Return [x, y] of the center of cell containing provided text 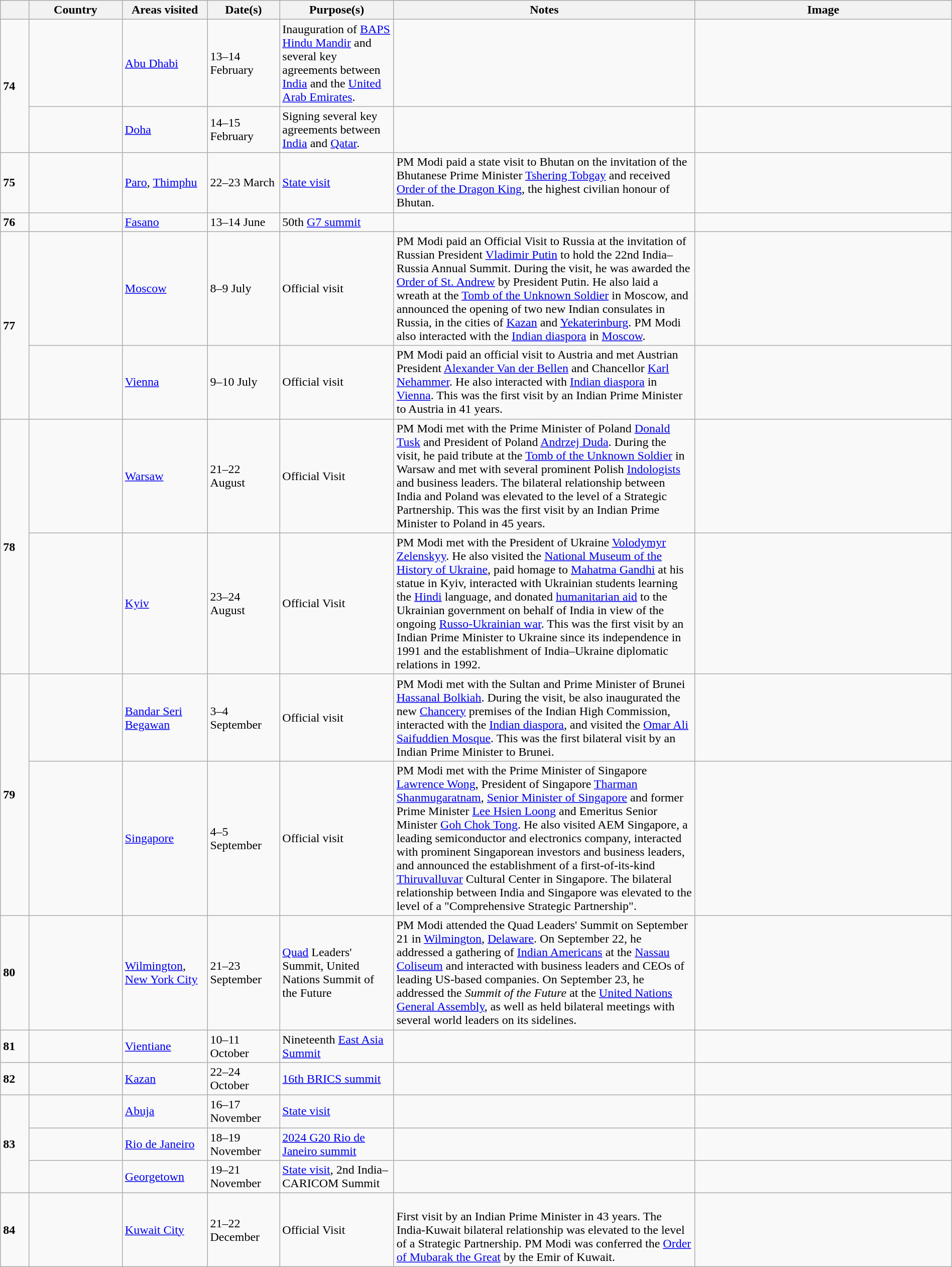
83 [15, 1144]
Georgetown [165, 1177]
Vienna [165, 382]
Doha [165, 130]
21–23 September [244, 972]
Vientiane [165, 1046]
Quad Leaders' Summit, United Nations Summit of the Future [336, 972]
Inauguration of BAPS Hindu Mandir and several key agreements between India and the United Arab Emirates. [336, 63]
82 [15, 1079]
4–5 September [244, 838]
Bandar Seri Begawan [165, 717]
75 [15, 183]
2024 G20 Rio de Janeiro summit [336, 1144]
Paro, Thimphu [165, 183]
8–9 July [244, 288]
77 [15, 325]
Singapore [165, 838]
74 [15, 86]
Warsaw [165, 476]
9–10 July [244, 382]
Purpose(s) [336, 10]
Image [823, 10]
Areas visited [165, 10]
14–15 February [244, 130]
Notes [544, 10]
13–14 June [244, 222]
Kazan [165, 1079]
Abu Dhabi [165, 63]
Abuja [165, 1112]
18–19 November [244, 1144]
19–21 November [244, 1177]
81 [15, 1046]
22–24 October [244, 1079]
50th G7 summit [336, 222]
Fasano [165, 222]
21–22 August [244, 476]
State visit, 2nd India–CARICOM Summit [336, 1177]
3–4 September [244, 717]
80 [15, 972]
Rio de Janeiro [165, 1144]
Moscow [165, 288]
Wilmington, New York City [165, 972]
76 [15, 222]
Nineteenth East Asia Summit [336, 1046]
16–17 November [244, 1112]
16th BRICS summit [336, 1079]
Kuwait City [165, 1230]
Signing several key agreements between India and Qatar. [336, 130]
21–22 December [244, 1230]
23–24 August [244, 604]
78 [15, 546]
79 [15, 794]
22–23 March [244, 183]
84 [15, 1230]
Kyiv [165, 604]
Country [76, 10]
13–14 February [244, 63]
10–11 October [244, 1046]
Date(s) [244, 10]
